Return the [X, Y] coordinate for the center point of the cell that contains the specified text.  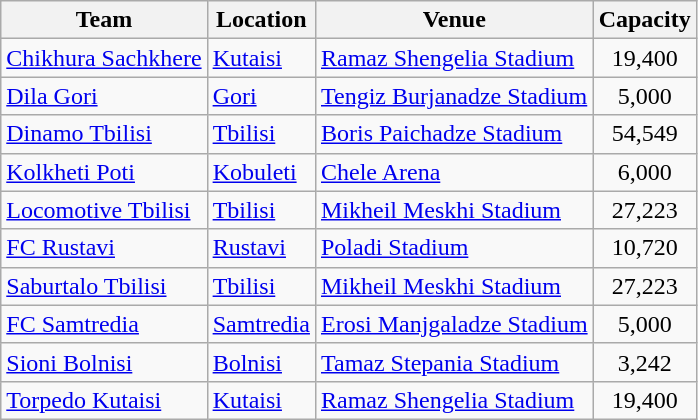
Gori [261, 96]
Bolnisi [261, 362]
Location [261, 20]
Samtredia [261, 324]
Kolkheti Poti [104, 172]
Dila Gori [104, 96]
Chikhura Sachkhere [104, 58]
Team [104, 20]
10,720 [644, 248]
Boris Paichadze Stadium [454, 134]
FC Samtredia [104, 324]
Erosi Manjgaladze Stadium [454, 324]
Chele Arena [454, 172]
FC Rustavi [104, 248]
Capacity [644, 20]
Kobuleti [261, 172]
Sioni Bolnisi [104, 362]
Dinamo Tbilisi [104, 134]
Tamaz Stepania Stadium [454, 362]
Locomotive Tbilisi [104, 210]
54,549 [644, 134]
Rustavi [261, 248]
Poladi Stadium [454, 248]
Saburtalo Tbilisi [104, 286]
Venue [454, 20]
3,242 [644, 362]
6,000 [644, 172]
Torpedo Kutaisi [104, 400]
Tengiz Burjanadze Stadium [454, 96]
